Return the (X, Y) coordinate for the center point of the cell that contains the specified text.  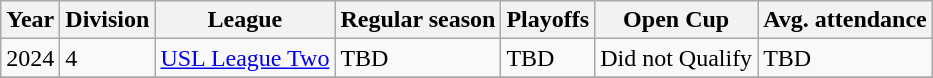
2024 (30, 58)
4 (108, 58)
Playoffs (548, 20)
League (245, 20)
Regular season (418, 20)
USL League Two (245, 58)
Did not Qualify (676, 58)
Division (108, 20)
Avg. attendance (846, 20)
Year (30, 20)
Open Cup (676, 20)
